Find where the given text appears and provide that cell's center as (X, Y) coordinate. 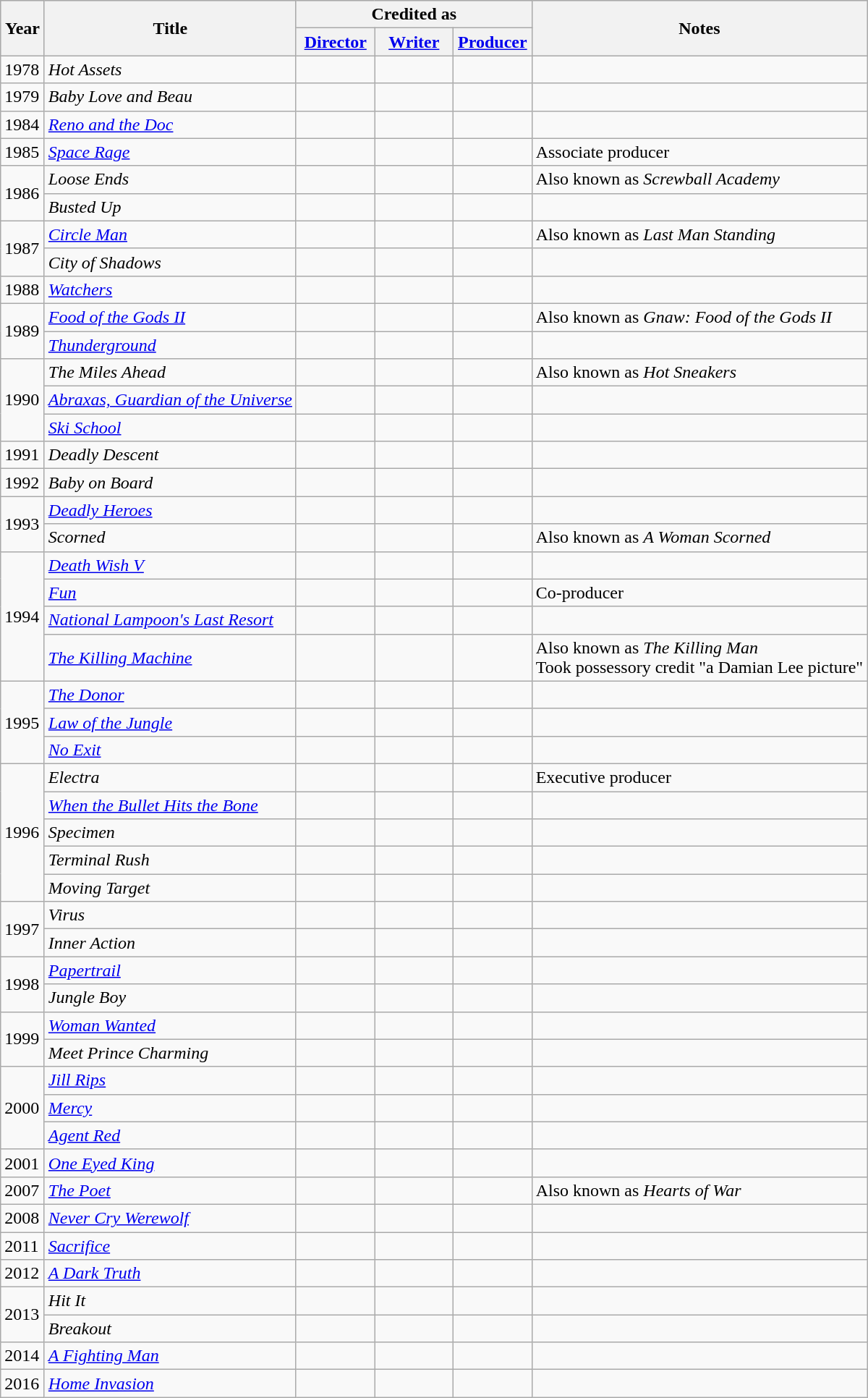
Jill Rips (170, 1080)
City of Shadows (170, 262)
Writer (414, 42)
The Donor (170, 695)
Deadly Descent (170, 455)
Woman Wanted (170, 1025)
1996 (23, 832)
1979 (23, 97)
1994 (23, 617)
Watchers (170, 289)
Producer (493, 42)
1978 (23, 69)
Credited as (414, 14)
Space Rage (170, 152)
Breakout (170, 1329)
Home Invasion (170, 1384)
2007 (23, 1190)
Busted Up (170, 207)
Also known as A Woman Scorned (699, 538)
1988 (23, 289)
Also known as Gnaw: Food of the Gods II (699, 317)
Year (23, 28)
Circle Man (170, 234)
One Eyed King (170, 1163)
Death Wish V (170, 565)
Terminal Rush (170, 860)
1993 (23, 524)
2012 (23, 1274)
Law of the Jungle (170, 722)
Fun (170, 593)
Title (170, 28)
Loose Ends (170, 179)
2001 (23, 1163)
Never Cry Werewolf (170, 1218)
Inner Action (170, 943)
2000 (23, 1108)
When the Bullet Hits the Bone (170, 805)
Also known as Hot Sneakers (699, 373)
1991 (23, 455)
Agent Red (170, 1135)
Papertrail (170, 970)
Notes (699, 28)
Virus (170, 915)
2008 (23, 1218)
Jungle Boy (170, 998)
Associate producer (699, 152)
A Fighting Man (170, 1356)
Also known as Screwball Academy (699, 179)
1986 (23, 193)
Reno and the Doc (170, 124)
1999 (23, 1039)
Sacrifice (170, 1245)
Also known as Hearts of War (699, 1190)
1984 (23, 124)
1985 (23, 152)
The Killing Machine (170, 657)
1990 (23, 400)
1987 (23, 248)
Electra (170, 777)
Scorned (170, 538)
The Poet (170, 1190)
Specimen (170, 833)
Meet Prince Charming (170, 1053)
1995 (23, 722)
No Exit (170, 750)
2014 (23, 1356)
Thunderground (170, 345)
2016 (23, 1384)
National Lampoon's Last Resort (170, 620)
2013 (23, 1315)
Director (336, 42)
A Dark Truth (170, 1274)
Also known as Last Man Standing (699, 234)
Ski School (170, 428)
Baby on Board (170, 483)
Co-producer (699, 593)
2011 (23, 1245)
1989 (23, 331)
Executive producer (699, 777)
Mercy (170, 1108)
Moving Target (170, 888)
Also known as The Killing ManTook possessory credit "a Damian Lee picture" (699, 657)
1997 (23, 929)
Baby Love and Beau (170, 97)
Food of the Gods II (170, 317)
1998 (23, 984)
Hot Assets (170, 69)
The Miles Ahead (170, 373)
1992 (23, 483)
Deadly Heroes (170, 510)
Abraxas, Guardian of the Universe (170, 400)
Hit It (170, 1301)
